From the cell containing the given text, extract its center point as (X, Y) coordinate. 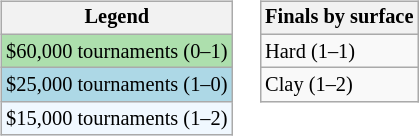
$25,000 tournaments (1–0) (116, 85)
Finals by surface (339, 18)
Hard (1–1) (339, 51)
Clay (1–2) (339, 85)
$15,000 tournaments (1–2) (116, 119)
Legend (116, 18)
$60,000 tournaments (0–1) (116, 51)
